From the cell containing the given text, extract its center point as [x, y] coordinate. 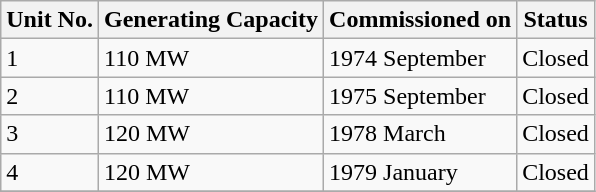
1975 September [420, 96]
Commissioned on [420, 20]
2 [50, 96]
1 [50, 58]
Generating Capacity [210, 20]
4 [50, 172]
3 [50, 134]
1974 September [420, 58]
1979 January [420, 172]
Status [556, 20]
Unit No. [50, 20]
1978 March [420, 134]
